Capture the cell that displays the provided text and extract its [X, Y] central coordinate. 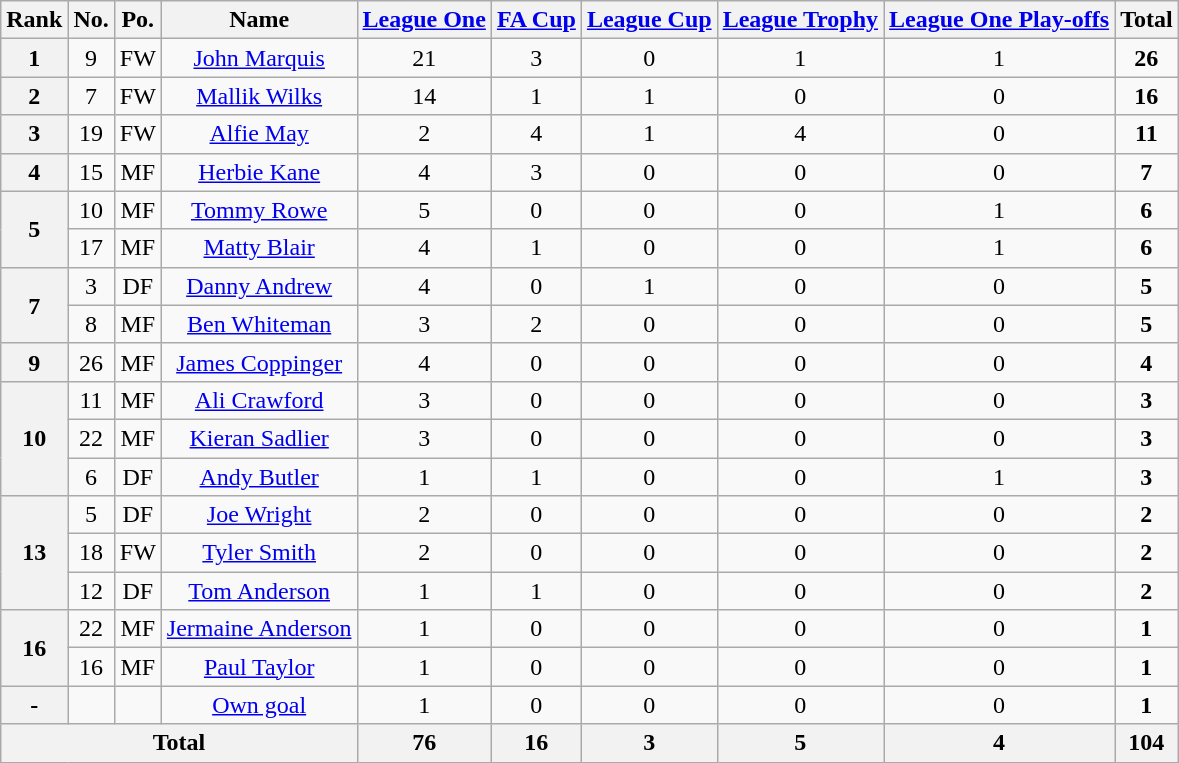
John Marquis [259, 58]
- [34, 705]
18 [91, 553]
14 [424, 96]
James Coppinger [259, 362]
Matty Blair [259, 248]
Paul Taylor [259, 667]
League Trophy [800, 20]
8 [91, 324]
FA Cup [536, 20]
Mallik Wilks [259, 96]
19 [91, 134]
Po. [138, 20]
Tom Anderson [259, 591]
104 [1147, 743]
17 [91, 248]
Danny Andrew [259, 286]
21 [424, 58]
Ali Crawford [259, 400]
League One [424, 20]
Jermaine Anderson [259, 629]
76 [424, 743]
Tommy Rowe [259, 210]
League Cup [649, 20]
Alfie May [259, 134]
Joe Wright [259, 515]
Own goal [259, 705]
League One Play-offs [1000, 20]
Andy Butler [259, 477]
Rank [34, 20]
Kieran Sadlier [259, 438]
Ben Whiteman [259, 324]
Herbie Kane [259, 172]
Name [259, 20]
12 [91, 591]
Tyler Smith [259, 553]
No. [91, 20]
13 [34, 553]
15 [91, 172]
